Determine the [X, Y] coordinate at the center of the cell enclosing the given text.  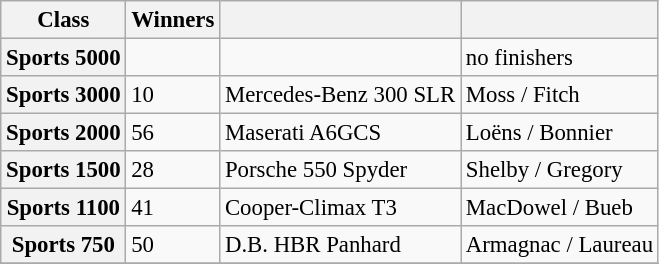
Sports 750 [64, 245]
41 [173, 208]
10 [173, 95]
Sports 2000 [64, 133]
Sports 5000 [64, 58]
Class [64, 20]
Maserati A6GCS [340, 133]
28 [173, 170]
no finishers [560, 58]
50 [173, 245]
Loëns / Bonnier [560, 133]
Armagnac / Laureau [560, 245]
Sports 3000 [64, 95]
D.B. HBR Panhard [340, 245]
Porsche 550 Spyder [340, 170]
56 [173, 133]
Sports 1500 [64, 170]
Winners [173, 20]
Sports 1100 [64, 208]
Moss / Fitch [560, 95]
Mercedes-Benz 300 SLR [340, 95]
MacDowel / Bueb [560, 208]
Shelby / Gregory [560, 170]
Cooper-Climax T3 [340, 208]
